Output the [x, y] coordinate of the center of the cell containing the given text.  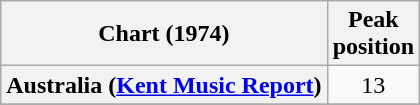
Chart (1974) [164, 34]
Australia (Kent Music Report) [164, 85]
Peakposition [373, 34]
13 [373, 85]
